Extract the [x, y] coordinate from the center of the cell holding the provided text.  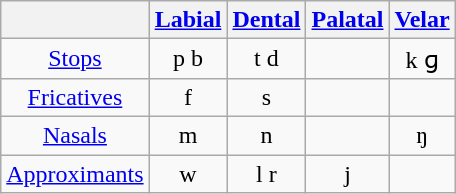
Palatal [348, 20]
Velar [422, 20]
w [188, 173]
Nasals [75, 135]
m [188, 135]
n [266, 135]
Dental [266, 20]
Approximants [75, 173]
Fricatives [75, 97]
t d [266, 59]
k ɡ [422, 59]
f [188, 97]
p b [188, 59]
l r [266, 173]
Labial [188, 20]
s [266, 97]
ŋ [422, 135]
j [348, 173]
Stops [75, 59]
